Search for the cell housing the specified text and yield its (x, y) center coordinate. 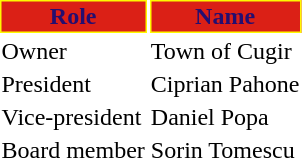
Vice-president (73, 117)
President (73, 84)
Role (73, 16)
Ciprian Pahone (225, 84)
Name (225, 16)
Owner (73, 51)
Daniel Popa (225, 117)
Town of Cugir (225, 51)
